Locate the cell with the specified text and output its [X, Y] center coordinate. 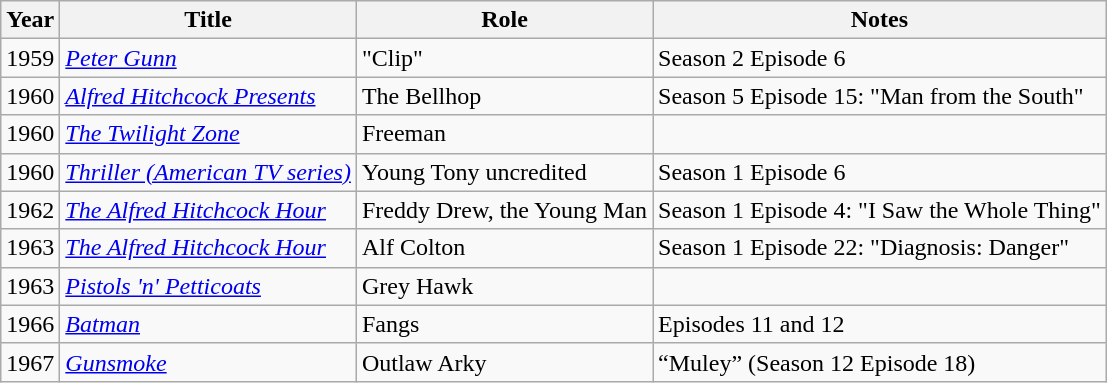
“Muley” (Season 12 Episode 18) [880, 362]
"Clip" [504, 58]
Batman [208, 324]
1959 [30, 58]
Freddy Drew, the Young Man [504, 210]
1962 [30, 210]
Freeman [504, 134]
Season 2 Episode 6 [880, 58]
Season 1 Episode 4: "I Saw the Whole Thing" [880, 210]
Role [504, 20]
Outlaw Arky [504, 362]
The Bellhop [504, 96]
Thriller (American TV series) [208, 172]
Fangs [504, 324]
1966 [30, 324]
Season 1 Episode 22: "Diagnosis: Danger" [880, 248]
Alfred Hitchcock Presents [208, 96]
The Twilight Zone [208, 134]
Grey Hawk [504, 286]
Title [208, 20]
Young Tony uncredited [504, 172]
Peter Gunn [208, 58]
Episodes 11 and 12 [880, 324]
Alf Colton [504, 248]
1967 [30, 362]
Season 1 Episode 6 [880, 172]
Season 5 Episode 15: "Man from the South" [880, 96]
Year [30, 20]
Gunsmoke [208, 362]
Notes [880, 20]
Pistols 'n' Petticoats [208, 286]
